Search for the cell housing the specified text and yield its (X, Y) center coordinate. 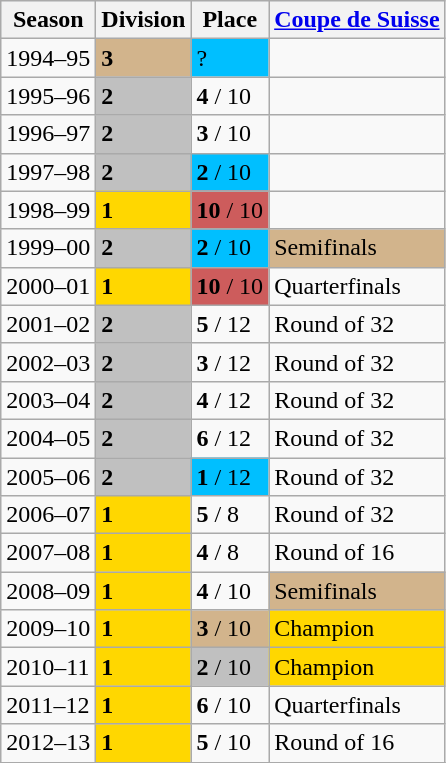
? (230, 58)
4 / 12 (230, 400)
5 / 8 (230, 515)
3 / 12 (230, 362)
2000–01 (48, 286)
Season (48, 20)
6 / 12 (230, 438)
1997–98 (48, 172)
1 / 12 (230, 477)
Place (230, 20)
5 / 10 (230, 743)
1999–00 (48, 248)
5 / 12 (230, 324)
Coupe de Suisse (357, 20)
2010–11 (48, 667)
2007–08 (48, 553)
3 (144, 58)
Division (144, 20)
1995–96 (48, 96)
2008–09 (48, 591)
2012–13 (48, 743)
2001–02 (48, 324)
1996–97 (48, 134)
2002–03 (48, 362)
2004–05 (48, 438)
2006–07 (48, 515)
1998–99 (48, 210)
4 / 8 (230, 553)
2003–04 (48, 400)
1994–95 (48, 58)
2011–12 (48, 705)
2005–06 (48, 477)
2009–10 (48, 629)
6 / 10 (230, 705)
